Scan for the cell matching the given text and deliver its (x, y) coordinate at center. 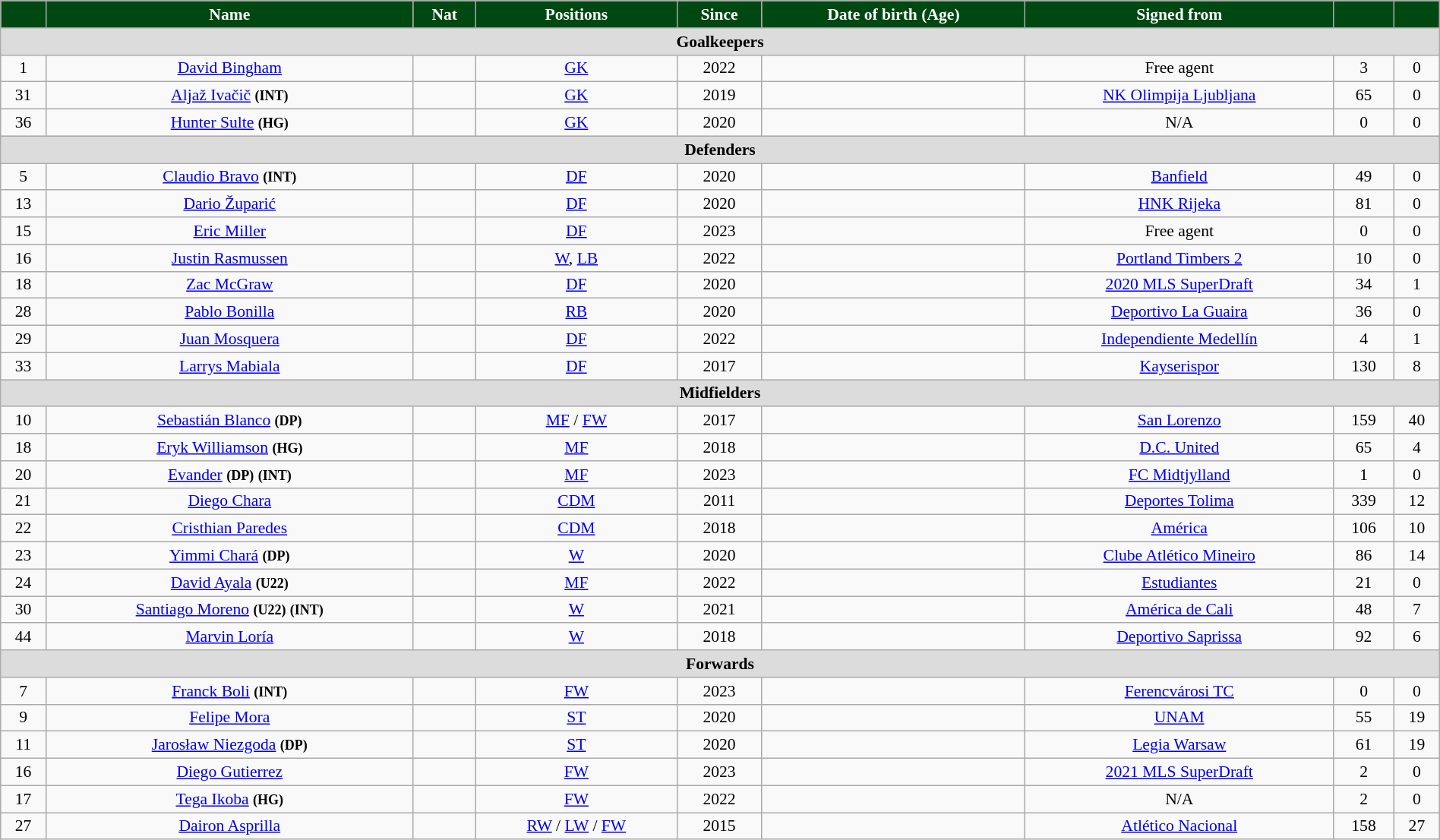
Positions (576, 14)
13 (24, 204)
2021 (718, 610)
29 (24, 339)
Signed from (1179, 14)
D.C. United (1179, 447)
RB (576, 312)
Zac McGraw (229, 285)
Clube Atlético Mineiro (1179, 556)
W, LB (576, 258)
2015 (718, 826)
Portland Timbers 2 (1179, 258)
Diego Gutierrez (229, 772)
49 (1364, 177)
Claudio Bravo (INT) (229, 177)
Aljaž Ivačič (INT) (229, 96)
40 (1417, 421)
HNK Rijeka (1179, 204)
Justin Rasmussen (229, 258)
Banfield (1179, 177)
Yimmi Chará (DP) (229, 556)
2011 (718, 501)
22 (24, 529)
61 (1364, 745)
Eric Miller (229, 231)
48 (1364, 610)
Hunter Sulte (HG) (229, 123)
Tega Ikoba (HG) (229, 799)
Defenders (720, 150)
Juan Mosquera (229, 339)
92 (1364, 637)
55 (1364, 718)
106 (1364, 529)
RW / LW / FW (576, 826)
San Lorenzo (1179, 421)
34 (1364, 285)
9 (24, 718)
15 (24, 231)
3 (1364, 68)
Sebastián Blanco (DP) (229, 421)
David Bingham (229, 68)
Since (718, 14)
David Ayala (U22) (229, 583)
12 (1417, 501)
6 (1417, 637)
2021 MLS SuperDraft (1179, 772)
Larrys Mabiala (229, 366)
Nat (444, 14)
2020 MLS SuperDraft (1179, 285)
América (1179, 529)
Marvin Loría (229, 637)
Franck Boli (INT) (229, 691)
FC Midtjylland (1179, 475)
Evander (DP) (INT) (229, 475)
158 (1364, 826)
UNAM (1179, 718)
Felipe Mora (229, 718)
Midfielders (720, 393)
33 (24, 366)
81 (1364, 204)
NK Olimpija Ljubljana (1179, 96)
América de Cali (1179, 610)
Kayserispor (1179, 366)
23 (24, 556)
44 (24, 637)
Ferencvárosi TC (1179, 691)
Jarosław Niezgoda (DP) (229, 745)
130 (1364, 366)
86 (1364, 556)
Atlético Nacional (1179, 826)
14 (1417, 556)
Diego Chara (229, 501)
Deportivo Saprissa (1179, 637)
30 (24, 610)
Eryk Williamson (HG) (229, 447)
Deportivo La Guaira (1179, 312)
24 (24, 583)
28 (24, 312)
Name (229, 14)
Santiago Moreno (U22) (INT) (229, 610)
MF / FW (576, 421)
17 (24, 799)
5 (24, 177)
159 (1364, 421)
Forwards (720, 664)
11 (24, 745)
Date of birth (Age) (893, 14)
Pablo Bonilla (229, 312)
8 (1417, 366)
Deportes Tolima (1179, 501)
Dario Župarić (229, 204)
Goalkeepers (720, 42)
Independiente Medellín (1179, 339)
Legia Warsaw (1179, 745)
2019 (718, 96)
31 (24, 96)
Dairon Asprilla (229, 826)
Cristhian Paredes (229, 529)
Estudiantes (1179, 583)
339 (1364, 501)
20 (24, 475)
